Determine the [X, Y] coordinate at the center of the cell enclosing the given text.  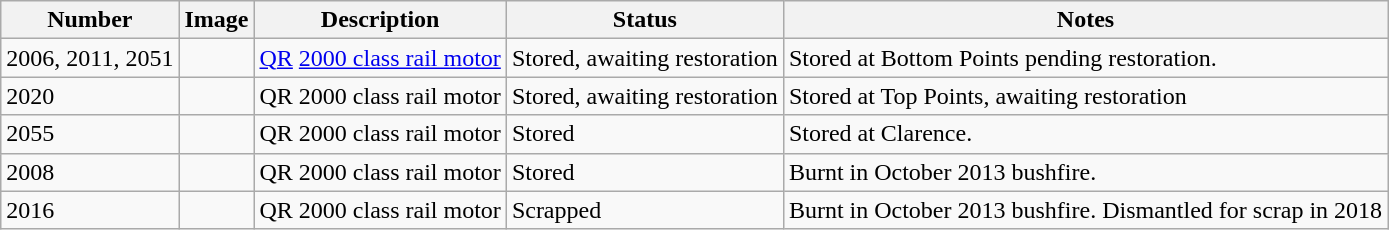
Scrapped [644, 210]
Notes [1085, 20]
2006, 2011, 2051 [90, 58]
Status [644, 20]
2055 [90, 134]
Stored at Clarence. [1085, 134]
2008 [90, 172]
Description [380, 20]
2016 [90, 210]
Number [90, 20]
Stored at Top Points, awaiting restoration [1085, 96]
Stored at Bottom Points pending restoration. [1085, 58]
Image [216, 20]
2020 [90, 96]
Burnt in October 2013 bushfire. Dismantled for scrap in 2018 [1085, 210]
Burnt in October 2013 bushfire. [1085, 172]
